From the cell containing the given text, extract its center point as (X, Y) coordinate. 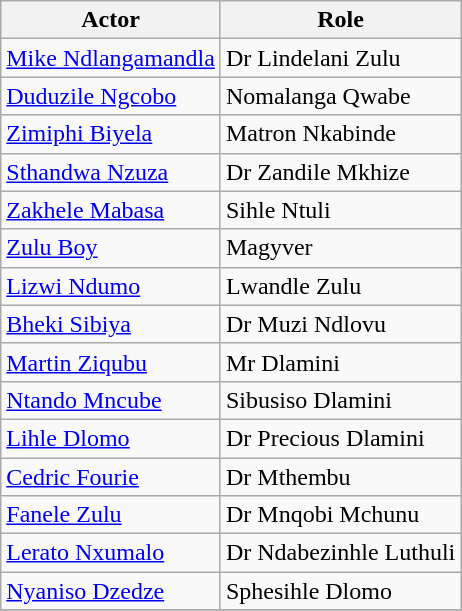
Zimiphi Biyela (111, 134)
Dr Mthembu (340, 477)
Ntando Mncube (111, 400)
Mr Dlamini (340, 362)
Magyver (340, 248)
Sthandwa Nzuza (111, 172)
Sihle Ntuli (340, 210)
Actor (111, 20)
Role (340, 20)
Martin Ziqubu (111, 362)
Duduzile Ngcobo (111, 96)
Lwandle Zulu (340, 286)
Dr Lindelani Zulu (340, 58)
Dr Zandile Mkhize (340, 172)
Sibusiso Dlamini (340, 400)
Sphesihle Dlomo (340, 591)
Nomalanga Qwabe (340, 96)
Nyaniso Dzedze (111, 591)
Dr Precious Dlamini (340, 438)
Dr Mnqobi Mchunu (340, 515)
Lerato Nxumalo (111, 553)
Fanele Zulu (111, 515)
Cedric Fourie (111, 477)
Dr Ndabezinhle Luthuli (340, 553)
Bheki Sibiya (111, 324)
Dr Muzi Ndlovu (340, 324)
Mike Ndlangamandla (111, 58)
Zakhele Mabasa (111, 210)
Zulu Boy (111, 248)
Lihle Dlomo (111, 438)
Lizwi Ndumo (111, 286)
Matron Nkabinde (340, 134)
